Extract the [x, y] coordinate from the center of the cell holding the provided text.  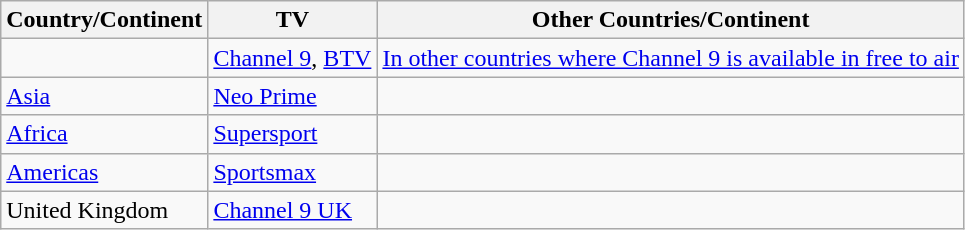
United Kingdom [104, 210]
Sportsmax [292, 172]
Supersport [292, 134]
Africa [104, 134]
Channel 9, BTV [292, 58]
Other Countries/Continent [671, 20]
In other countries where Channel 9 is available in free to air [671, 58]
Neo Prime [292, 96]
Asia [104, 96]
TV [292, 20]
Country/Continent [104, 20]
Americas [104, 172]
Channel 9 UK [292, 210]
